For the text-containing cell, return its midpoint in (x, y) coordinate format. 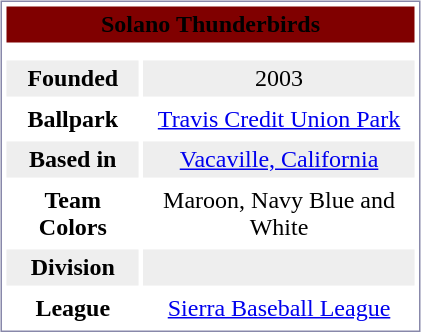
2003 (280, 78)
Division (72, 268)
Vacaville, California (280, 160)
Maroon, Navy Blue and White (280, 214)
Team Colors (72, 214)
League (72, 308)
Based in (72, 160)
Ballpark (72, 119)
Travis Credit Union Park (280, 119)
Founded (72, 78)
Sierra Baseball League (280, 308)
Solano Thunderbirds (210, 24)
